Search for the cell housing the specified text and yield its [X, Y] center coordinate. 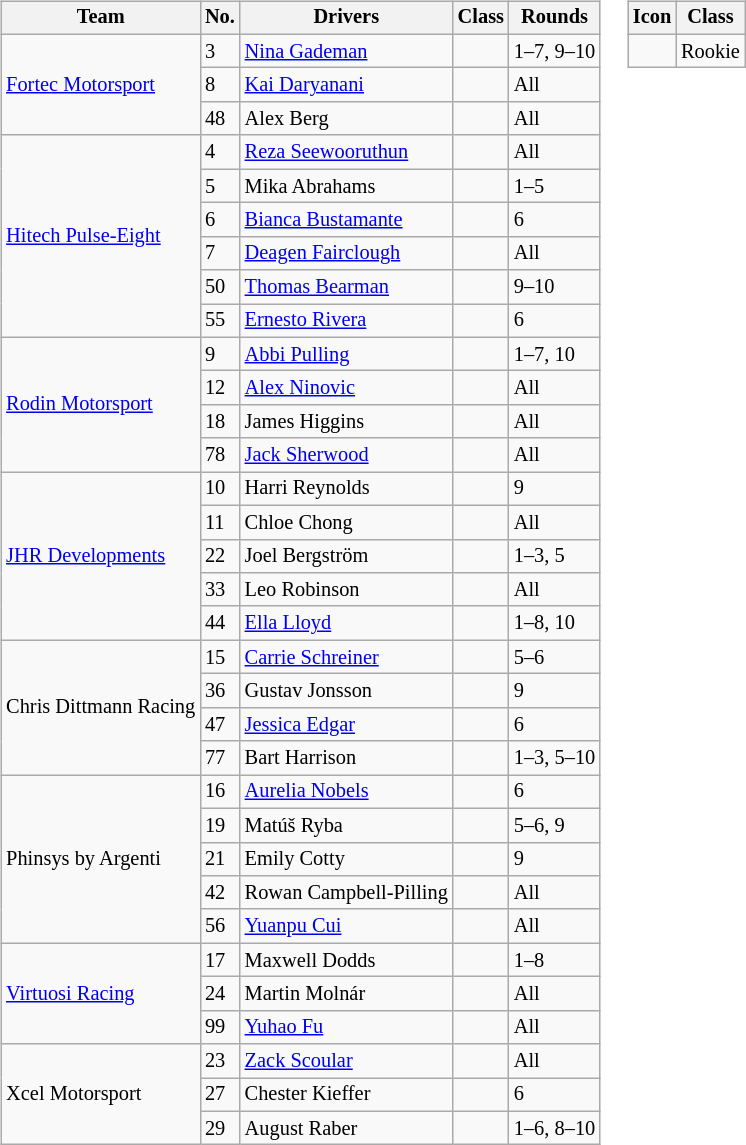
Alex Berg [346, 119]
18 [220, 422]
Hitech Pulse-Eight [100, 236]
11 [220, 522]
Thomas Bearman [346, 287]
Gustav Jonsson [346, 691]
Rookie [710, 51]
7 [220, 253]
5–6, 9 [554, 825]
4 [220, 152]
77 [220, 758]
Chris Dittmann Racing [100, 708]
10 [220, 489]
56 [220, 926]
Rounds [554, 18]
Zack Scoular [346, 1061]
Ernesto Rivera [346, 321]
James Higgins [346, 422]
9–10 [554, 287]
29 [220, 1128]
Maxwell Dodds [346, 960]
1–6, 8–10 [554, 1128]
August Raber [346, 1128]
16 [220, 792]
Chester Kieffer [346, 1095]
Leo Robinson [346, 590]
JHR Developments [100, 556]
Emily Cotty [346, 859]
Bianca Bustamante [346, 220]
15 [220, 657]
Rodin Motorsport [100, 404]
17 [220, 960]
Abbi Pulling [346, 354]
1–3, 5–10 [554, 758]
Yuanpu Cui [346, 926]
99 [220, 1027]
Alex Ninovic [346, 388]
3 [220, 51]
Xcel Motorsport [100, 1094]
Virtuosi Racing [100, 994]
19 [220, 825]
42 [220, 893]
21 [220, 859]
1–8, 10 [554, 623]
1–3, 5 [554, 556]
Fortec Motorsport [100, 84]
Phinsys by Argenti [100, 859]
Joel Bergström [346, 556]
Deagen Fairclough [346, 253]
55 [220, 321]
27 [220, 1095]
36 [220, 691]
Icon [652, 18]
1–7, 10 [554, 354]
Harri Reynolds [346, 489]
Nina Gademan [346, 51]
24 [220, 994]
Mika Abrahams [346, 186]
33 [220, 590]
48 [220, 119]
Bart Harrison [346, 758]
23 [220, 1061]
Carrie Schreiner [346, 657]
44 [220, 623]
Team [100, 18]
Jack Sherwood [346, 455]
5 [220, 186]
Drivers [346, 18]
Kai Daryanani [346, 85]
47 [220, 724]
No. [220, 18]
50 [220, 287]
Reza Seewooruthun [346, 152]
22 [220, 556]
Aurelia Nobels [346, 792]
1–7, 9–10 [554, 51]
78 [220, 455]
Chloe Chong [346, 522]
Jessica Edgar [346, 724]
8 [220, 85]
1–5 [554, 186]
Matúš Ryba [346, 825]
1–8 [554, 960]
12 [220, 388]
Martin Molnár [346, 994]
5–6 [554, 657]
Yuhao Fu [346, 1027]
Rowan Campbell-Pilling [346, 893]
Ella Lloyd [346, 623]
